Return the (X, Y) coordinate for the center point of the cell that contains the specified text.  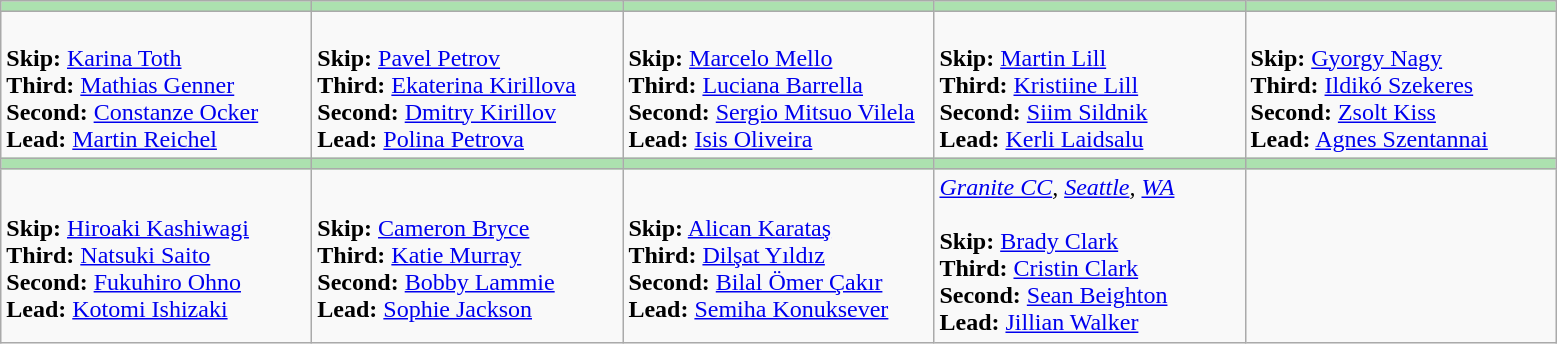
Skip: Gyorgy Nagy Third: Ildikó Szekeres Second: Zsolt Kiss Lead: Agnes Szentannai (1400, 85)
Granite CC, Seattle, WASkip: Brady Clark Third: Cristin Clark Second: Sean Beighton Lead: Jillian Walker (1090, 256)
Skip: Cameron Bryce Third: Katie Murray Second: Bobby Lammie Lead: Sophie Jackson (468, 256)
Skip: Marcelo Mello Third: Luciana Barrella Second: Sergio Mitsuo Vilela Lead: Isis Oliveira (778, 85)
Skip: Hiroaki Kashiwagi Third: Natsuki Saito Second: Fukuhiro Ohno Lead: Kotomi Ishizaki (156, 256)
Skip: Alican Karataş Third: Dilşat Yıldız Second: Bilal Ömer Çakır Lead: Semiha Konuksever (778, 256)
Skip: Martin Lill Third: Kristiine Lill Second: Siim Sildnik Lead: Kerli Laidsalu (1090, 85)
Skip: Karina Toth Third: Mathias Genner Second: Constanze Ocker Lead: Martin Reichel (156, 85)
Skip: Pavel Petrov Third: Ekaterina Kirillova Second: Dmitry Kirillov Lead: Polina Petrova (468, 85)
